Identify which cell holds the provided text, then report its (X, Y) central coordinate. 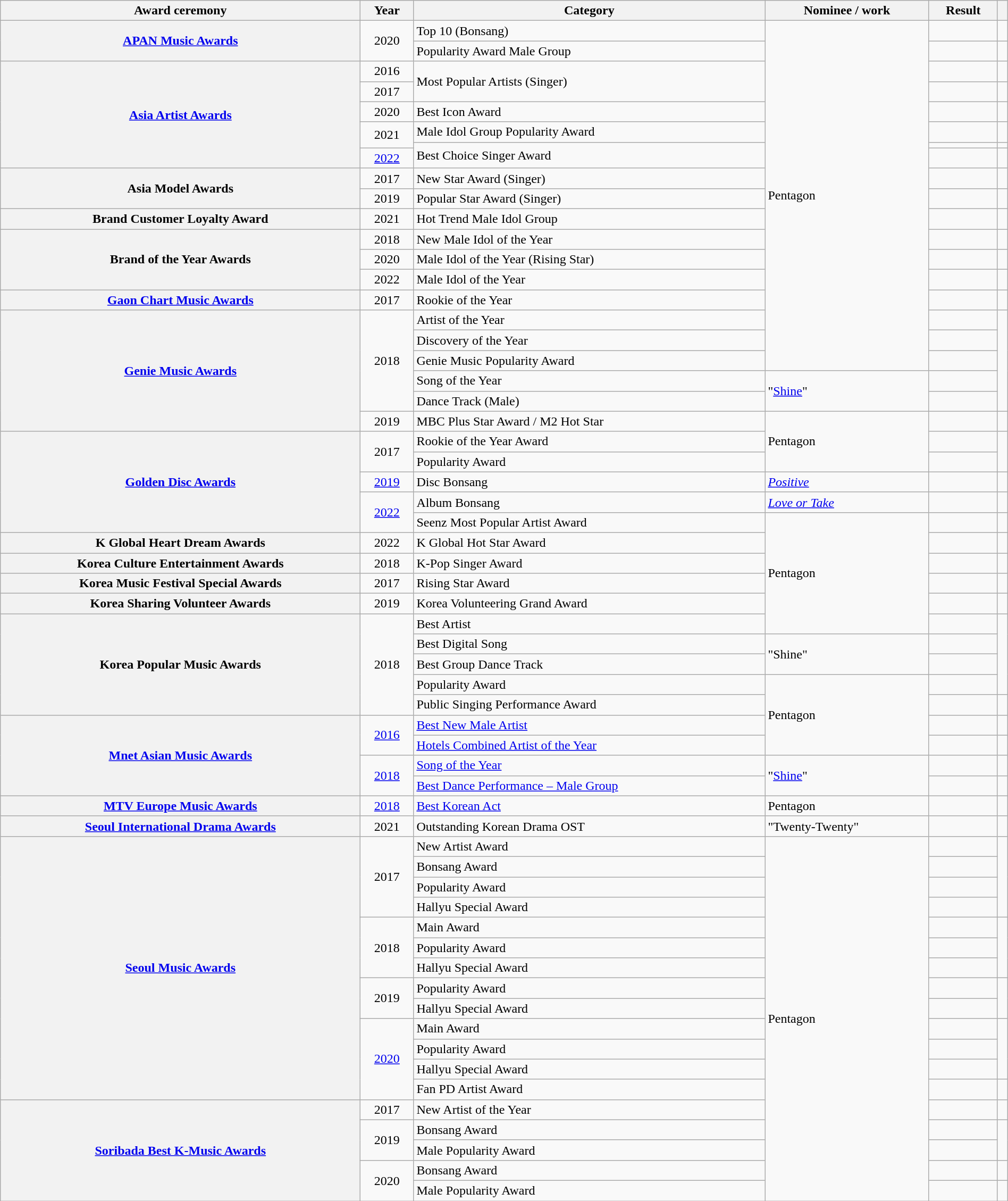
Korea Culture Entertainment Awards (181, 563)
MTV Europe Music Awards (181, 806)
APAN Music Awards (181, 41)
Award ceremony (181, 11)
"Twenty-Twenty" (847, 826)
K Global Hot Star Award (589, 543)
Korea Popular Music Awards (181, 664)
New Star Award (Singer) (589, 178)
Rookie of the Year (589, 300)
Genie Music Awards (181, 371)
Gaon Chart Music Awards (181, 300)
Popularity Award Male Group (589, 51)
Artist of the Year (589, 320)
New Artist of the Year (589, 1110)
K-Pop Singer Award (589, 563)
Brand of the Year Awards (181, 259)
MBC Plus Star Award / M2 Hot Star (589, 421)
Best Korean Act (589, 806)
Best Artist (589, 624)
Category (589, 11)
Best Group Dance Track (589, 664)
Outstanding Korean Drama OST (589, 826)
Most Popular Artists (Singer) (589, 81)
Dance Track (Male) (589, 401)
Result (963, 11)
Rising Star Award (589, 583)
Popular Star Award (Singer) (589, 198)
New Artist Award (589, 846)
Golden Disc Awards (181, 482)
Male Idol of the Year (Rising Star) (589, 260)
Soribada Best K-Music Awards (181, 1150)
Hotels Combined Artist of the Year (589, 745)
New Male Idol of the Year (589, 239)
Discovery of the Year (589, 340)
K Global Heart Dream Awards (181, 543)
Asia Model Awards (181, 188)
Public Singing Performance Award (589, 705)
Best Choice Singer Award (589, 155)
Seoul International Drama Awards (181, 826)
Best Icon Award (589, 112)
Korea Sharing Volunteer Awards (181, 604)
Asia Artist Awards (181, 115)
Genie Music Popularity Award (589, 361)
Album Bonsang (589, 502)
Male Idol Group Popularity Award (589, 132)
Positive (847, 482)
Seoul Music Awards (181, 968)
Best New Male Artist (589, 725)
Disc Bonsang (589, 482)
Korea Volunteering Grand Award (589, 604)
Best Digital Song (589, 644)
Nominee / work (847, 11)
Fan PD Artist Award (589, 1089)
Year (387, 11)
Hot Trend Male Idol Group (589, 219)
Brand Customer Loyalty Award (181, 219)
Male Idol of the Year (589, 280)
Mnet Asian Music Awards (181, 755)
Korea Music Festival Special Awards (181, 583)
Rookie of the Year Award (589, 441)
Best Dance Performance – Male Group (589, 786)
Seenz Most Popular Artist Award (589, 522)
Top 10 (Bonsang) (589, 31)
Love or Take (847, 502)
